Capture the cell that displays the provided text and extract its [x, y] central coordinate. 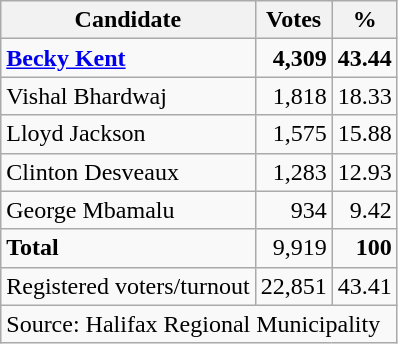
Registered voters/turnout [128, 286]
100 [364, 248]
1,575 [294, 134]
18.33 [364, 96]
Lloyd Jackson [128, 134]
934 [294, 210]
Source: Halifax Regional Municipality [199, 324]
Becky Kent [128, 58]
1,283 [294, 172]
1,818 [294, 96]
Total [128, 248]
9,919 [294, 248]
Votes [294, 20]
Clinton Desveaux [128, 172]
Candidate [128, 20]
43.44 [364, 58]
9.42 [364, 210]
22,851 [294, 286]
4,309 [294, 58]
Vishal Bhardwaj [128, 96]
43.41 [364, 286]
12.93 [364, 172]
% [364, 20]
15.88 [364, 134]
George Mbamalu [128, 210]
